Return the (x, y) coordinate for the center point of the cell that contains the specified text.  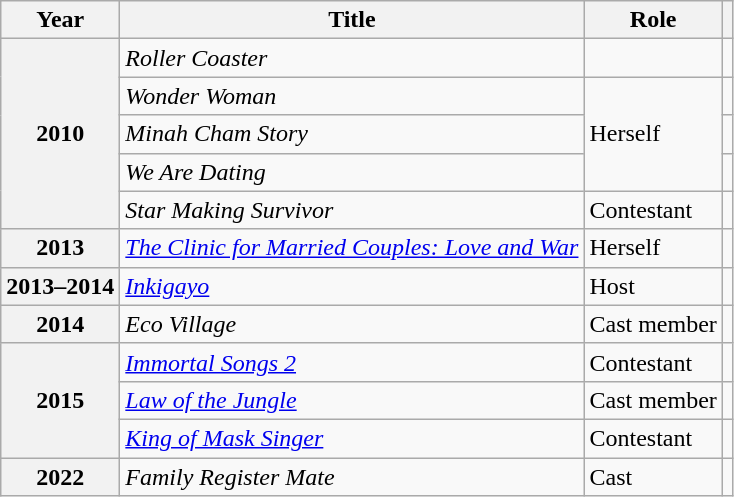
Law of the Jungle (352, 400)
The Clinic for Married Couples: Love and War (352, 248)
Immortal Songs 2 (352, 362)
Family Register Mate (352, 477)
Roller Coaster (352, 58)
2022 (60, 477)
Host (653, 286)
2015 (60, 400)
Wonder Woman (352, 96)
Title (352, 20)
Role (653, 20)
Cast (653, 477)
We Are Dating (352, 172)
Inkigayo (352, 286)
2013 (60, 248)
Minah Cham Story (352, 134)
Eco Village (352, 324)
Year (60, 20)
2010 (60, 134)
2013–2014 (60, 286)
King of Mask Singer (352, 438)
Star Making Survivor (352, 210)
2014 (60, 324)
